Scan for the cell matching the given text and deliver its (x, y) coordinate at center. 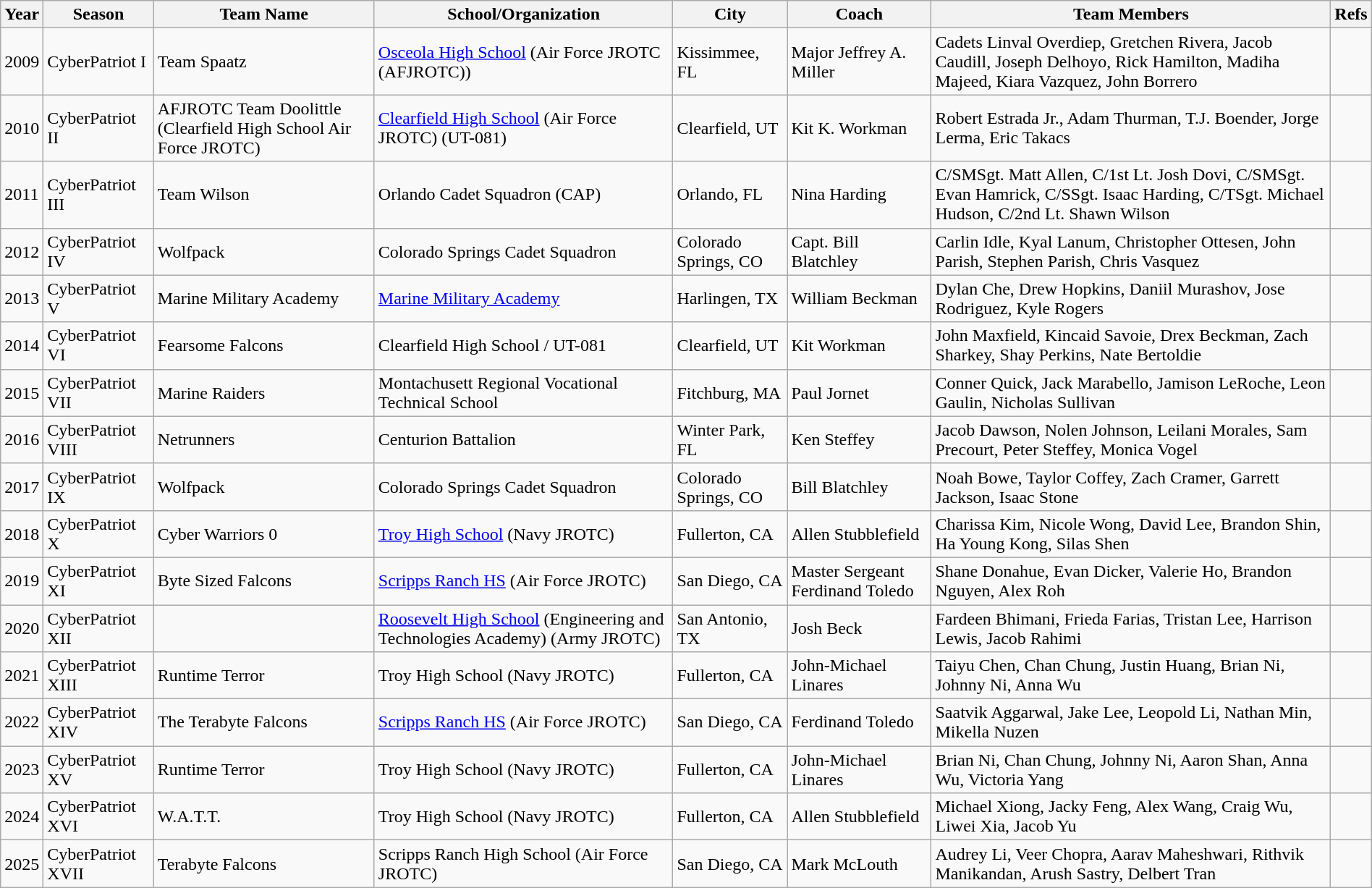
Montachusett Regional Vocational Technical School (524, 392)
CyberPatriot XIII (98, 676)
Audrey Li, Veer Chopra, Aarav Maheshwari, Rithvik Manikandan, Arush Sastry, Delbert Tran (1131, 864)
Harlingen, TX (730, 298)
Paul Jornet (860, 392)
2014 (22, 346)
2013 (22, 298)
Master Sergeant Ferdinand Toledo (860, 580)
Coach (860, 14)
2016 (22, 440)
Year (22, 14)
Ken Steffey (860, 440)
Charissa Kim, Nicole Wong, David Lee, Brandon Shin, Ha Young Kong, Silas Shen (1131, 534)
2021 (22, 676)
CyberPatriot III (98, 195)
Bill Blatchley (860, 486)
CyberPatriot VIII (98, 440)
Kissimmee, FL (730, 62)
Saatvik Aggarwal, Jake Lee, Leopold Li, Nathan Min, Mikella Nuzen (1131, 722)
2024 (22, 816)
Scripps Ranch High School (Air Force JROTC) (524, 864)
Team Spaatz (263, 62)
John Maxfield, Kincaid Savoie, Drex Beckman, Zach Sharkey, Shay Perkins, Nate Bertoldie (1131, 346)
CyberPatriot XV (98, 770)
CyberPatriot VI (98, 346)
CyberPatriot IX (98, 486)
Fitchburg, MA (730, 392)
2011 (22, 195)
San Antonio, TX (730, 628)
2025 (22, 864)
Mark McLouth (860, 864)
Josh Beck (860, 628)
Clearfield High School (Air Force JROTC) (UT-081) (524, 128)
C/SMSgt. Matt Allen, C/1st Lt. Josh Dovi, C/SMSgt. Evan Hamrick, C/SSgt. Isaac Harding, C/TSgt. Michael Hudson, C/2nd Lt. Shawn Wilson (1131, 195)
Kit K. Workman (860, 128)
2023 (22, 770)
2009 (22, 62)
Team Name (263, 14)
Dylan Che, Drew Hopkins, Daniil Murashov, Jose Rodriguez, Kyle Rogers (1131, 298)
Cyber Warriors 0 (263, 534)
William Beckman (860, 298)
2020 (22, 628)
Shane Donahue, Evan Dicker, Valerie Ho, Brandon Nguyen, Alex Roh (1131, 580)
Fardeen Bhimani, Frieda Farias, Tristan Lee, Harrison Lewis, Jacob Rahimi (1131, 628)
CyberPatriot XII (98, 628)
CyberPatriot I (98, 62)
2012 (22, 252)
City (730, 14)
Ferdinand Toledo (860, 722)
Clearfield High School / UT-081 (524, 346)
Carlin Idle, Kyal Lanum, Christopher Ottesen, John Parish, Stephen Parish, Chris Vasquez (1131, 252)
Winter Park, FL (730, 440)
Noah Bowe, Taylor Coffey, Zach Cramer, Garrett Jackson, Isaac Stone (1131, 486)
Byte Sized Falcons (263, 580)
Fearsome Falcons (263, 346)
Taiyu Chen, Chan Chung, Justin Huang, Brian Ni, Johnny Ni, Anna Wu (1131, 676)
CyberPatriot X (98, 534)
The Terabyte Falcons (263, 722)
2017 (22, 486)
Kit Workman (860, 346)
Team Wilson (263, 195)
Michael Xiong, Jacky Feng, Alex Wang, Craig Wu, Liwei Xia, Jacob Yu (1131, 816)
CyberPatriot XVII (98, 864)
Cadets Linval Overdiep, Gretchen Rivera, Jacob Caudill, Joseph Delhoyo, Rick Hamilton, Madiha Majeed, Kiara Vazquez, John Borrero (1131, 62)
Roosevelt High School (Engineering and Technologies Academy) (Army JROTC) (524, 628)
AFJROTC Team Doolittle (Clearfield High School Air Force JROTC) (263, 128)
Capt. Bill Blatchley (860, 252)
2019 (22, 580)
Terabyte Falcons (263, 864)
CyberPatriot XIV (98, 722)
Season (98, 14)
Refs (1351, 14)
CyberPatriot IV (98, 252)
CyberPatriot XVI (98, 816)
Conner Quick, Jack Marabello, Jamison LeRoche, Leon Gaulin, Nicholas Sullivan (1131, 392)
2010 (22, 128)
Nina Harding (860, 195)
Robert Estrada Jr., Adam Thurman, T.J. Boender, Jorge Lerma, Eric Takacs (1131, 128)
2022 (22, 722)
Netrunners (263, 440)
Jacob Dawson, Nolen Johnson, Leilani Morales, Sam Precourt, Peter Steffey, Monica Vogel (1131, 440)
Orlando, FL (730, 195)
CyberPatriot II (98, 128)
Team Members (1131, 14)
Brian Ni, Chan Chung, Johnny Ni, Aaron Shan, Anna Wu, Victoria Yang (1131, 770)
Osceola High School (Air Force JROTC (AFJROTC)) (524, 62)
W.A.T.T. (263, 816)
School/Organization (524, 14)
Marine Raiders (263, 392)
2015 (22, 392)
Major Jeffrey A. Miller (860, 62)
CyberPatriot VII (98, 392)
2018 (22, 534)
Centurion Battalion (524, 440)
Orlando Cadet Squadron (CAP) (524, 195)
CyberPatriot XI (98, 580)
CyberPatriot V (98, 298)
